Output the (x, y) coordinate of the center of the cell containing the given text.  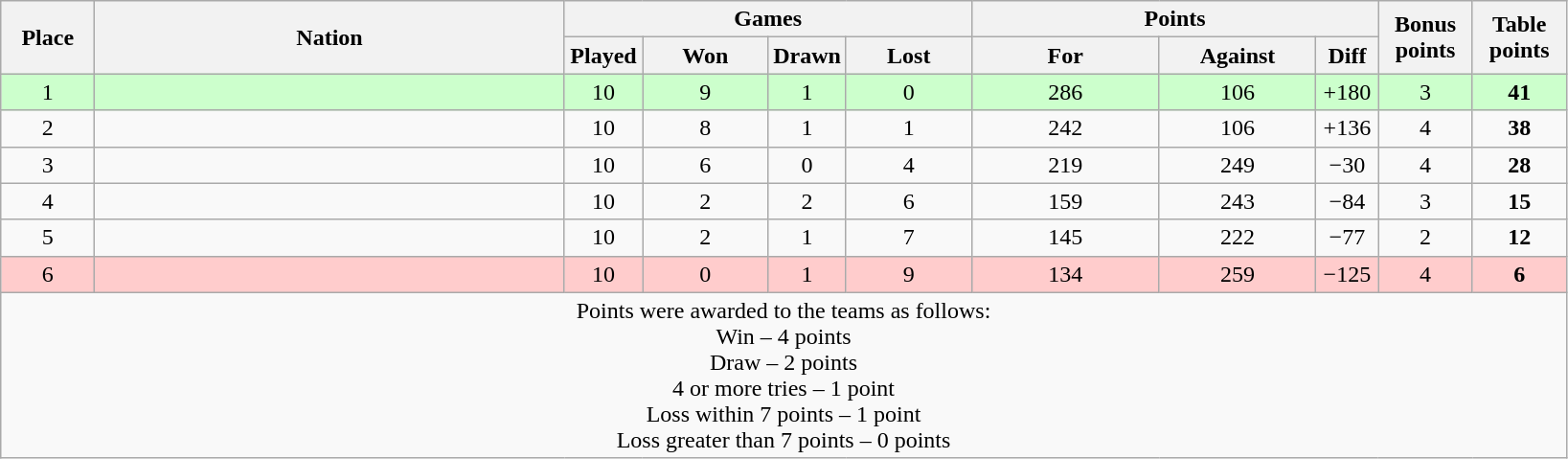
+136 (1347, 128)
+180 (1347, 92)
286 (1065, 92)
Against (1238, 56)
145 (1065, 238)
219 (1065, 165)
−77 (1347, 238)
Drawn (807, 56)
Diff (1347, 56)
28 (1519, 165)
222 (1238, 238)
Tablepoints (1519, 37)
−125 (1347, 274)
−84 (1347, 201)
8 (705, 128)
7 (908, 238)
259 (1238, 274)
15 (1519, 201)
Nation (330, 37)
Won (705, 56)
134 (1065, 274)
5 (48, 238)
Played (603, 56)
12 (1519, 238)
Bonuspoints (1425, 37)
Lost (908, 56)
Place (48, 37)
243 (1238, 201)
For (1065, 56)
Games (768, 19)
159 (1065, 201)
Points (1174, 19)
−30 (1347, 165)
242 (1065, 128)
38 (1519, 128)
41 (1519, 92)
249 (1238, 165)
